Extract the (X, Y) coordinate from the center of the cell holding the provided text.  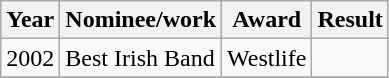
Result (350, 20)
Year (30, 20)
Award (267, 20)
Westlife (267, 58)
2002 (30, 58)
Best Irish Band (141, 58)
Nominee/work (141, 20)
